Extract the [x, y] coordinate from the center of the cell holding the provided text.  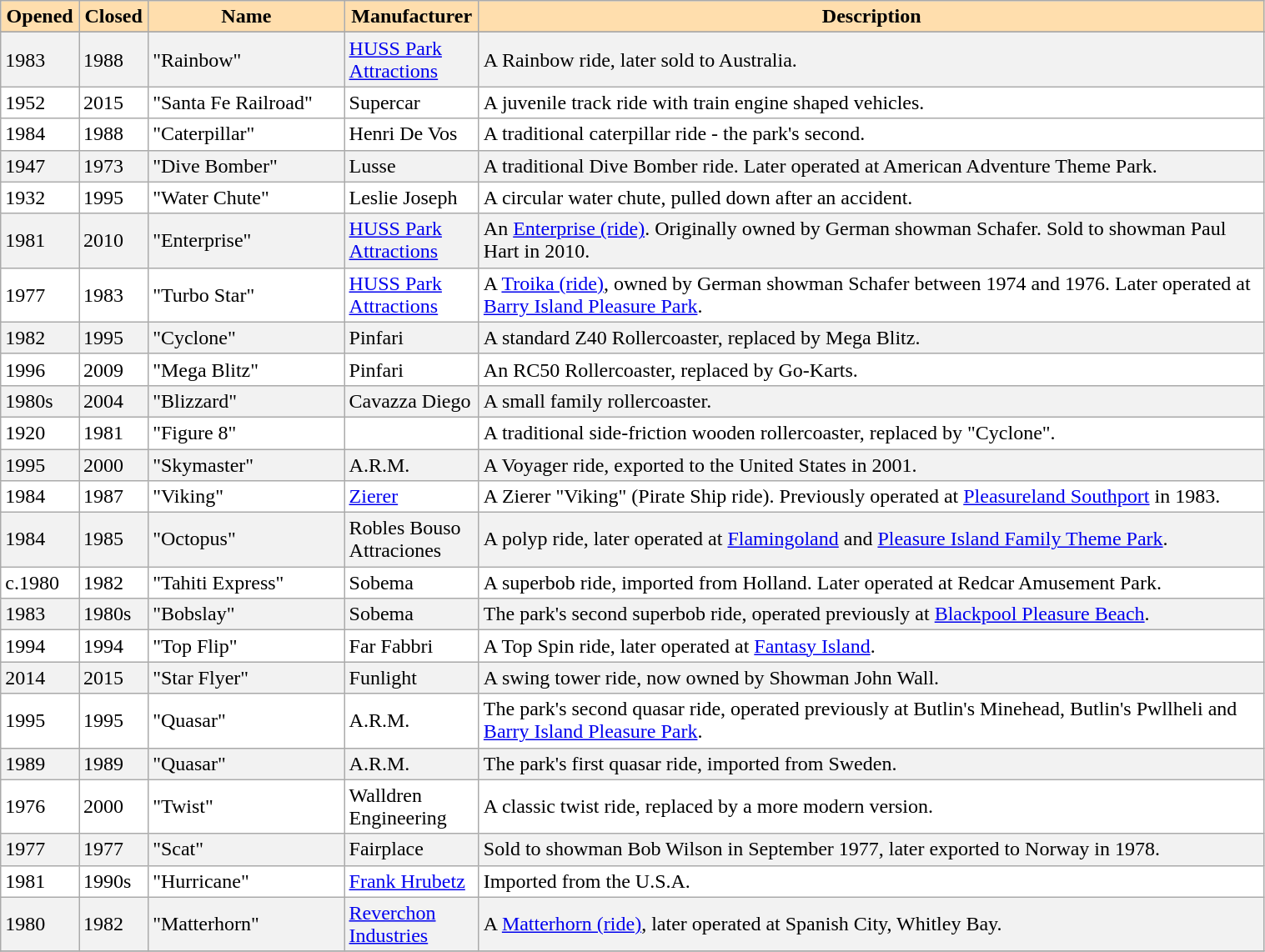
A traditional Dive Bomber ride. Later operated at American Adventure Theme Park. [871, 166]
Far Fabbri [412, 646]
"Star Flyer" [247, 678]
A Voyager ride, exported to the United States in 2001. [871, 464]
"Bobslay" [247, 614]
A small family rollercoaster. [871, 401]
Leslie Joseph [412, 198]
"Water Chute" [247, 198]
A classic twist ride, replaced by a more modern version. [871, 807]
1996 [40, 369]
"Scat" [247, 849]
The park's second quasar ride, operated previously at Butlin's Minehead, Butlin's Pwllheli and Barry Island Pleasure Park. [871, 720]
Funlight [412, 678]
"Rainbow" [247, 60]
The park's first quasar ride, imported from Sweden. [871, 764]
Closed [113, 17]
A traditional side-friction wooden rollercoaster, replaced by "Cyclone". [871, 433]
"Matterhorn" [247, 924]
Reverchon Industries [412, 924]
A traditional caterpillar ride - the park's second. [871, 134]
"Cyclone" [247, 338]
1987 [113, 497]
Name [247, 17]
"Figure 8" [247, 433]
"Viking" [247, 497]
Walldren Engineering [412, 807]
An RC50 Rollercoaster, replaced by Go-Karts. [871, 369]
Imported from the U.S.A. [871, 881]
Robles Bouso Attraciones [412, 540]
1952 [40, 103]
1932 [40, 198]
2009 [113, 369]
Sold to showman Bob Wilson in September 1977, later exported to Norway in 1978. [871, 849]
"Enterprise" [247, 240]
Cavazza Diego [412, 401]
A superbob ride, imported from Holland. Later operated at Redcar Amusement Park. [871, 583]
"Caterpillar" [247, 134]
Opened [40, 17]
The park's second superbob ride, operated previously at Blackpool Pleasure Beach. [871, 614]
A juvenile track ride with train engine shaped vehicles. [871, 103]
"Mega Blitz" [247, 369]
Supercar [412, 103]
1947 [40, 166]
2004 [113, 401]
"Hurricane" [247, 881]
"Santa Fe Railroad" [247, 103]
An Enterprise (ride). Originally owned by German showman Schafer. Sold to showman Paul Hart in 2010. [871, 240]
1980 [40, 924]
1976 [40, 807]
A standard Z40 Rollercoaster, replaced by Mega Blitz. [871, 338]
1973 [113, 166]
2010 [113, 240]
Manufacturer [412, 17]
"Octopus" [247, 540]
A Zierer "Viking" (Pirate Ship ride). Previously operated at Pleasureland Southport in 1983. [871, 497]
"Top Flip" [247, 646]
1990s [113, 881]
"Twist" [247, 807]
A Troika (ride), owned by German showman Schafer between 1974 and 1976. Later operated at Barry Island Pleasure Park. [871, 295]
1985 [113, 540]
Fairplace [412, 849]
A Rainbow ride, later sold to Australia. [871, 60]
A polyp ride, later operated at Flamingoland and Pleasure Island Family Theme Park. [871, 540]
A Top Spin ride, later operated at Fantasy Island. [871, 646]
A swing tower ride, now owned by Showman John Wall. [871, 678]
A circular water chute, pulled down after an accident. [871, 198]
Zierer [412, 497]
Description [871, 17]
Henri De Vos [412, 134]
"Tahiti Express" [247, 583]
Lusse [412, 166]
Frank Hrubetz [412, 881]
"Turbo Star" [247, 295]
"Skymaster" [247, 464]
A Matterhorn (ride), later operated at Spanish City, Whitley Bay. [871, 924]
c.1980 [40, 583]
1920 [40, 433]
2014 [40, 678]
"Blizzard" [247, 401]
"Dive Bomber" [247, 166]
